Capture the cell that displays the provided text and extract its [x, y] central coordinate. 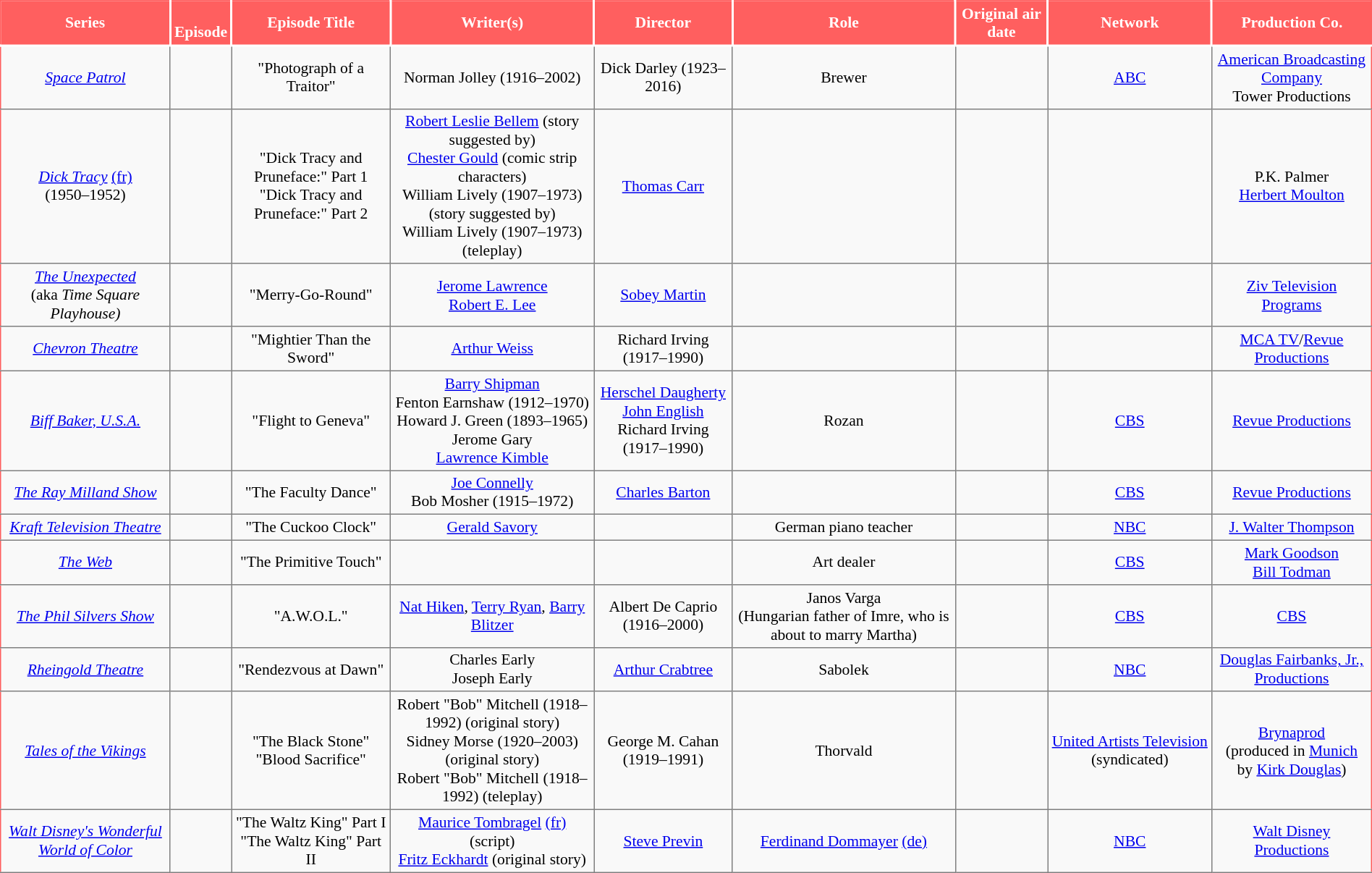
P.K. PalmerHerbert Moulton [1292, 186]
"The Waltz King" Part I"The Waltz King" Part II [311, 841]
German piano teacher [844, 528]
Thomas Carr [663, 186]
Charles Barton [663, 492]
Charles EarlyJoseph Early [492, 669]
Chevron Theatre [85, 349]
Jerome LawrenceRobert E. Lee [492, 295]
Ferdinand Dommayer (de) [844, 841]
Thorvald [844, 751]
"Rendezvous at Dawn" [311, 669]
Sabolek [844, 669]
The Unexpected(aka Time Square Playhouse) [85, 295]
Episode Title [311, 23]
Joe ConnellyBob Mosher (1915–1972) [492, 492]
"The Faculty Dance" [311, 492]
Barry ShipmanFenton Earnshaw (1912–1970)Howard J. Green (1893–1965)Jerome GaryLawrence Kimble [492, 421]
MCA TV/Revue Productions [1292, 349]
Original air date [1002, 23]
"A.W.O.L." [311, 617]
"The Cuckoo Clock" [311, 528]
Brynaprod(produced in Munichby Kirk Douglas) [1292, 751]
The Phil Silvers Show [85, 617]
"The Primitive Touch" [311, 563]
"Mightier Than the Sword" [311, 349]
Writer(s) [492, 23]
J. Walter Thompson [1292, 528]
Production Co. [1292, 23]
"Merry-Go-Round" [311, 295]
Maurice Tombragel (fr) (script)Fritz Eckhardt (original story) [492, 841]
Robert "Bob" Mitchell (1918–1992) (original story)Sidney Morse (1920–2003) (original story)Robert "Bob" Mitchell (1918–1992) (teleplay) [492, 751]
"The Black Stone""Blood Sacrifice" [311, 751]
Arthur Crabtree [663, 669]
Janos Varga(Hungarian father of Imre, who is about to marry Martha) [844, 617]
"Flight to Geneva" [311, 421]
Herschel DaughertyJohn EnglishRichard Irving (1917–1990) [663, 421]
Sobey Martin [663, 295]
Dick Tracy (fr)(1950–1952) [85, 186]
ABC [1130, 77]
Brewer [844, 77]
Albert De Caprio (1916–2000) [663, 617]
United Artists Television (syndicated) [1130, 751]
Rheingold Theatre [85, 669]
Rozan [844, 421]
Biff Baker, U.S.A. [85, 421]
Douglas Fairbanks, Jr., Productions [1292, 669]
American Broadcasting Company Tower Productions [1292, 77]
Space Patrol [85, 77]
Nat Hiken, Terry Ryan, Barry Blitzer [492, 617]
Richard Irving (1917–1990) [663, 349]
Director [663, 23]
"Dick Tracy and Pruneface:" Part 1"Dick Tracy and Pruneface:" Part 2 [311, 186]
Ziv Television Programs [1292, 295]
Art dealer [844, 563]
The Ray Milland Show [85, 492]
Network [1130, 23]
Mark GoodsonBill Todman [1292, 563]
Episode [201, 23]
"Photograph of a Traitor" [311, 77]
Gerald Savory [492, 528]
Tales of the Vikings [85, 751]
Dick Darley (1923–2016) [663, 77]
Kraft Television Theatre [85, 528]
George M. Cahan (1919–1991) [663, 751]
Norman Jolley (1916–2002) [492, 77]
The Web [85, 563]
Steve Previn [663, 841]
Arthur Weiss [492, 349]
Role [844, 23]
Walt Disney Productions [1292, 841]
Walt Disney's Wonderful World of Color [85, 841]
Series [85, 23]
